Return [x, y] of the center of cell containing provided text 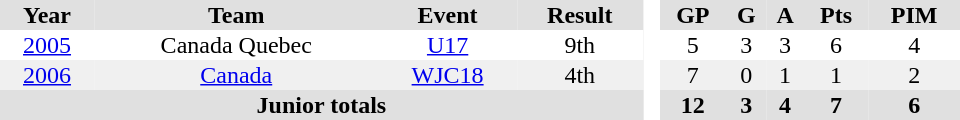
Result [580, 15]
2 [914, 75]
Event [447, 15]
2005 [47, 45]
U17 [447, 45]
Pts [836, 15]
PIM [914, 15]
5 [692, 45]
Team [236, 15]
G [746, 15]
GP [692, 15]
12 [692, 105]
0 [746, 75]
A [785, 15]
WJC18 [447, 75]
Year [47, 15]
2006 [47, 75]
Canada Quebec [236, 45]
9th [580, 45]
4th [580, 75]
Canada [236, 75]
Junior totals [322, 105]
